Locate the cell with the specified text and output its [x, y] center coordinate. 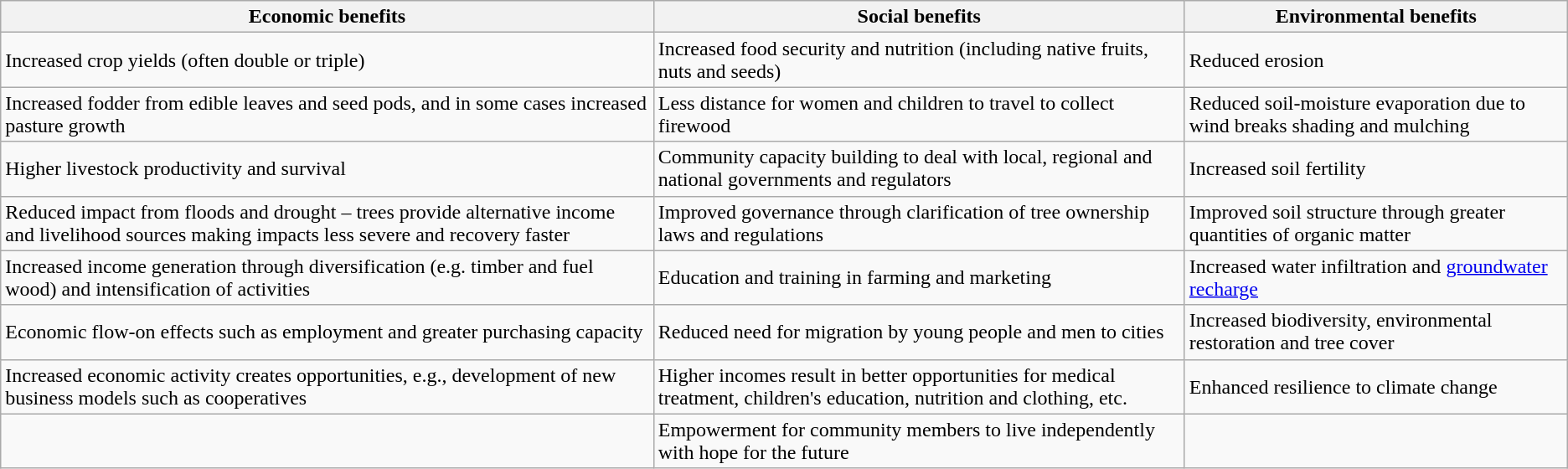
Increased water infiltration and groundwater recharge [1375, 278]
Increased biodiversity, environmental restoration and tree cover [1375, 332]
Reduced erosion [1375, 60]
Enhanced resilience to climate change [1375, 387]
Economic benefits [327, 17]
Improved soil structure through greater quantities of organic matter [1375, 223]
Reduced soil-moisture evaporation due to wind breaks shading and mulching [1375, 114]
Higher incomes result in better opportunities for medical treatment, children's education, nutrition and clothing, etc. [919, 387]
Empowerment for community members to live independently with hope for the future [919, 441]
Reduced need for migration by young people and men to cities [919, 332]
Higher livestock productivity and survival [327, 169]
Increased income generation through diversification (e.g. timber and fuel wood) and intensification of activities [327, 278]
Increased food security and nutrition (including native fruits, nuts and seeds) [919, 60]
Increased economic activity creates opportunities, e.g., development of new business models such as cooperatives [327, 387]
Community capacity building to deal with local, regional and national governments and regulators [919, 169]
Increased fodder from edible leaves and seed pods, and in some cases increased pasture growth [327, 114]
Education and training in farming and marketing [919, 278]
Social benefits [919, 17]
Economic flow-on effects such as employment and greater purchasing capacity [327, 332]
Less distance for women and children to travel to collect firewood [919, 114]
Environmental benefits [1375, 17]
Reduced impact from floods and drought – trees provide alternative income and livelihood sources making impacts less severe and recovery faster [327, 223]
Increased crop yields (often double or triple) [327, 60]
Increased soil fertility [1375, 169]
Improved governance through clarification of tree ownership laws and regulations [919, 223]
